Find where the given text appears and provide that cell's center as (x, y) coordinate. 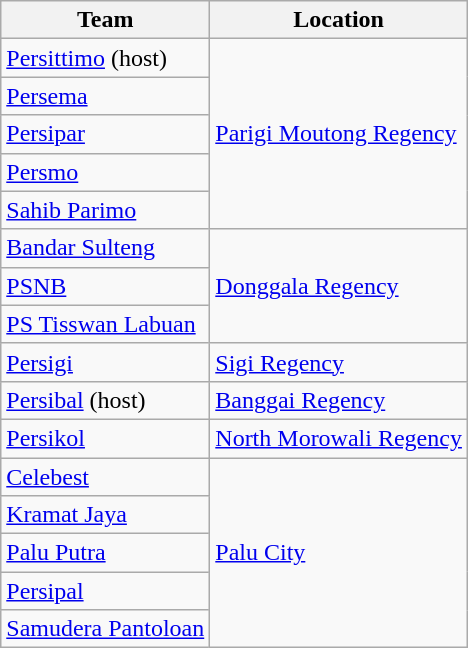
Persittimo (host) (106, 58)
Sigi Regency (339, 362)
PS Tisswan Labuan (106, 324)
Persipar (106, 134)
Team (106, 20)
Palu City (339, 553)
Palu Putra (106, 553)
Kramat Jaya (106, 515)
North Morowali Regency (339, 438)
Donggala Regency (339, 286)
Persipal (106, 591)
Location (339, 20)
Samudera Pantoloan (106, 629)
Sahib Parimo (106, 210)
Persmo (106, 172)
Persibal (host) (106, 400)
Banggai Regency (339, 400)
Persema (106, 96)
Persikol (106, 438)
Persigi (106, 362)
PSNB (106, 286)
Parigi Moutong Regency (339, 134)
Bandar Sulteng (106, 248)
Celebest (106, 477)
